Determine the [x, y] coordinate at the center of the cell enclosing the given text.  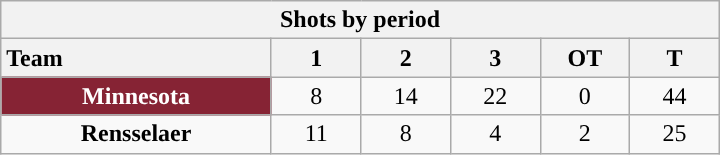
3 [496, 58]
1 [316, 58]
Rensselaer [136, 134]
Team [136, 58]
25 [675, 134]
14 [406, 96]
OT [585, 58]
4 [496, 134]
11 [316, 134]
Shots by period [360, 20]
T [675, 58]
22 [496, 96]
44 [675, 96]
Minnesota [136, 96]
0 [585, 96]
